Scan for the cell matching the given text and deliver its [x, y] coordinate at center. 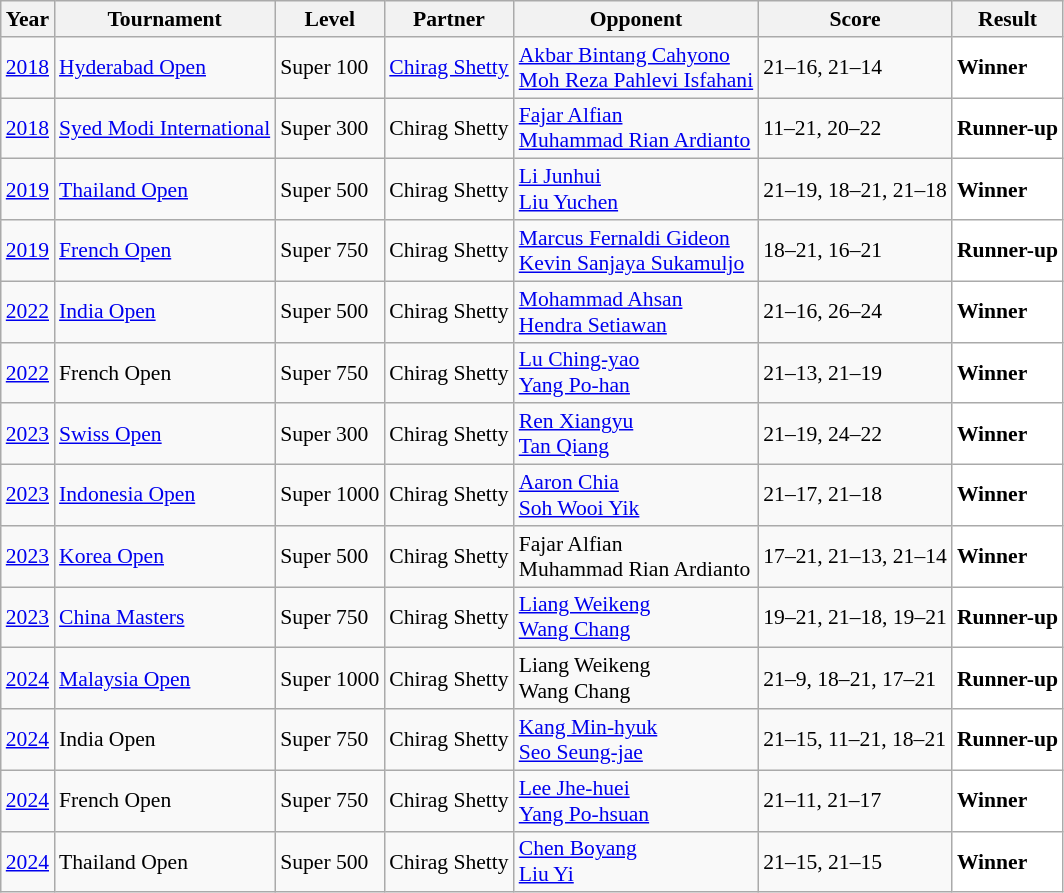
21–15, 21–15 [855, 862]
Swiss Open [164, 434]
Super 100 [330, 68]
Malaysia Open [164, 678]
21–19, 24–22 [855, 434]
Year [28, 19]
Partner [448, 19]
Score [855, 19]
Ren Xiangyu Tan Qiang [636, 434]
Syed Modi International [164, 128]
Li Junhui Liu Yuchen [636, 190]
Aaron Chia Soh Wooi Yik [636, 496]
21–17, 21–18 [855, 496]
18–21, 16–21 [855, 250]
21–19, 18–21, 21–18 [855, 190]
Lee Jhe-huei Yang Po-hsuan [636, 800]
Marcus Fernaldi Gideon Kevin Sanjaya Sukamuljo [636, 250]
Opponent [636, 19]
Indonesia Open [164, 496]
21–16, 26–24 [855, 312]
21–16, 21–14 [855, 68]
21–11, 21–17 [855, 800]
Tournament [164, 19]
11–21, 20–22 [855, 128]
China Masters [164, 618]
21–9, 18–21, 17–21 [855, 678]
Level [330, 19]
17–21, 21–13, 21–14 [855, 556]
Hyderabad Open [164, 68]
21–15, 11–21, 18–21 [855, 740]
Result [1008, 19]
19–21, 21–18, 19–21 [855, 618]
Korea Open [164, 556]
Akbar Bintang Cahyono Moh Reza Pahlevi Isfahani [636, 68]
Mohammad Ahsan Hendra Setiawan [636, 312]
21–13, 21–19 [855, 372]
Lu Ching-yao Yang Po-han [636, 372]
Kang Min-hyuk Seo Seung-jae [636, 740]
Chen Boyang Liu Yi [636, 862]
